Capture the cell that displays the provided text and extract its (x, y) central coordinate. 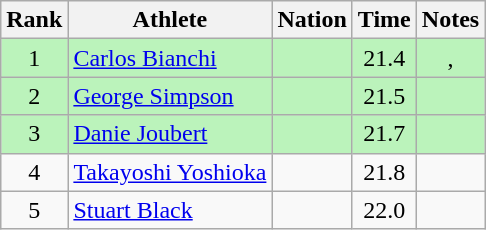
, (450, 58)
Rank (34, 20)
21.4 (384, 58)
4 (34, 172)
Athlete (170, 20)
Danie Joubert (170, 134)
Time (384, 20)
George Simpson (170, 96)
Notes (450, 20)
Stuart Black (170, 210)
22.0 (384, 210)
Carlos Bianchi (170, 58)
Takayoshi Yoshioka (170, 172)
21.8 (384, 172)
21.5 (384, 96)
Nation (312, 20)
2 (34, 96)
3 (34, 134)
1 (34, 58)
21.7 (384, 134)
5 (34, 210)
